Determine the (X, Y) coordinate at the center of the cell enclosing the given text.  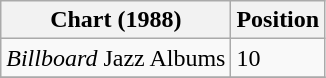
Billboard Jazz Albums (116, 58)
10 (278, 58)
Chart (1988) (116, 20)
Position (278, 20)
